From the cell containing the given text, extract its center point as [x, y] coordinate. 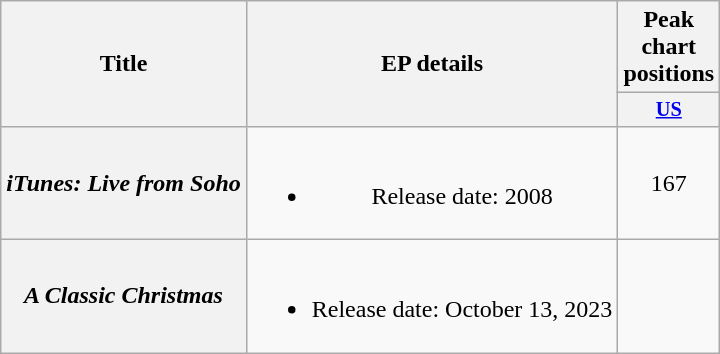
Release date: October 13, 2023 [432, 296]
Release date: 2008 [432, 182]
A Classic Christmas [124, 296]
Title [124, 64]
US [669, 110]
iTunes: Live from Soho [124, 182]
167 [669, 182]
Peak chart positions [669, 47]
EP details [432, 64]
